From the cell containing the given text, extract its center point as [x, y] coordinate. 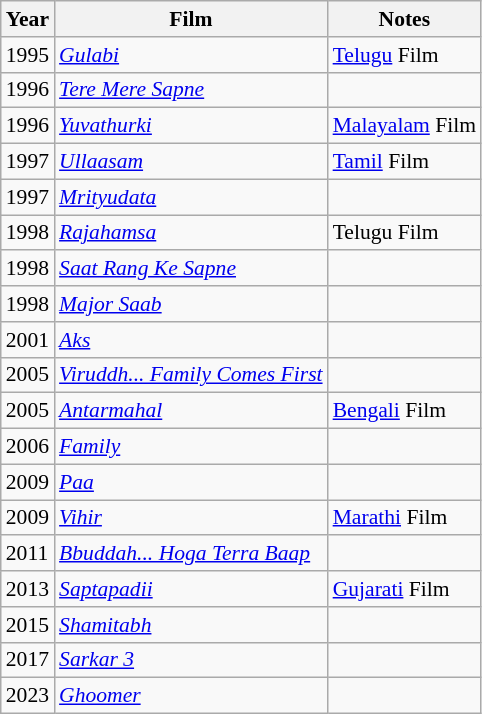
Shamitabh [191, 625]
Vihir [191, 518]
2023 [28, 696]
Major Saab [191, 304]
Malayalam Film [404, 126]
Aks [191, 340]
Bbuddah... Hoga Terra Baap [191, 554]
Tere Mere Sapne [191, 90]
Ullaasam [191, 162]
Film [191, 19]
2013 [28, 589]
Paa [191, 482]
Tamil Film [404, 162]
2015 [28, 625]
2017 [28, 660]
Saat Rang Ke Sapne [191, 269]
Gulabi [191, 55]
1995 [28, 55]
Year [28, 19]
Mrityudata [191, 197]
Family [191, 447]
Yuvathurki [191, 126]
Notes [404, 19]
Ghoomer [191, 696]
2001 [28, 340]
Gujarati Film [404, 589]
Rajahamsa [191, 233]
Viruddh... Family Comes First [191, 375]
Marathi Film [404, 518]
Saptapadii [191, 589]
2006 [28, 447]
Sarkar 3 [191, 660]
Antarmahal [191, 411]
2011 [28, 554]
Bengali Film [404, 411]
